Extract the (X, Y) coordinate from the center of the cell holding the provided text.  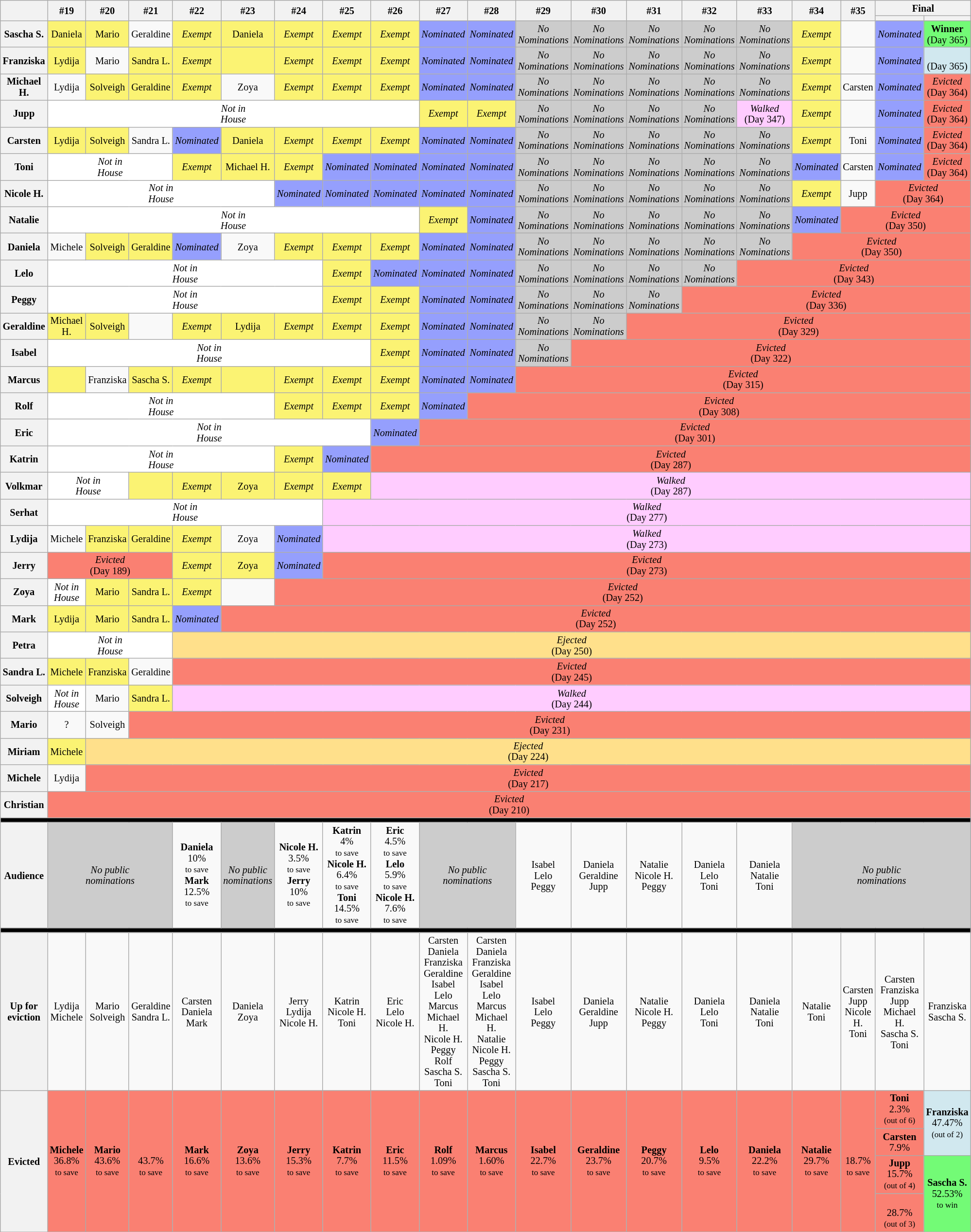
CarstenDanielaFranziskaGeraldineIsabelLeloMarcusMichael H.Nicole H.PeggyRolfSascha S.Toni (443, 1011)
Mark (24, 618)
Katrin7.7%to save (347, 1161)
Evicted(Day 287) (671, 459)
Katrin4%to saveNicole H.6.4%to saveToni14.5%to save (347, 875)
#24 (298, 10)
Lelo9.5%to save (710, 1161)
Daniela22.2%to save (764, 1161)
Walked(Day 244) (572, 698)
43.7%to save (151, 1161)
#34 (816, 10)
Isabel (24, 353)
Mario43.6%to save (107, 1161)
? (67, 724)
Geraldine23.7%to save (599, 1161)
Evicted(Day 245) (572, 672)
Evicted(Day 343) (853, 273)
Nicole H.3.5%to saveJerry10%to save (298, 875)
Eric (24, 433)
Evicted(Day 322) (771, 353)
Final (923, 8)
#31 (654, 10)
Peggy20.7%to save (654, 1161)
GeraldineSandra L. (151, 1011)
#29 (543, 10)
#19 (67, 10)
#30 (599, 10)
Toni2.3%(out of 6) (899, 1109)
#22 (196, 10)
Franziska47.47%(out of 2) (948, 1122)
Natalie (24, 220)
Evicted(Day 308) (719, 405)
Ejected(Day 250) (572, 645)
#23 (248, 10)
Daniela10%to saveMark12.5%to save (196, 875)
Evicted(Day 301) (695, 433)
Ejected(Day 224) (528, 752)
18.7%to save (858, 1161)
#33 (764, 10)
Petra (24, 645)
#27 (443, 10)
Katrin (24, 459)
JerryLydijaNicole H. (298, 1011)
Eric4.5%to saveLelo5.9%to saveNicole H.7.6%to save (395, 875)
Audience (24, 875)
#32 (710, 10)
Walked(Day 277) (646, 512)
KatrinNicole H.Toni (347, 1011)
#25 (347, 10)
Jupp15.7%(out of 4) (899, 1175)
Evicted(Day 210) (509, 804)
Marcus1.60%to save (492, 1161)
Marcus (24, 379)
DanielaZoya (248, 1011)
MarioSolveigh (107, 1011)
Lelo (24, 273)
EricLeloNicole H. (395, 1011)
#28 (492, 10)
Eric11.5%to save (395, 1161)
Winner(Day 365) (948, 34)
Jerry (24, 565)
Evicted(Day 273) (646, 565)
#26 (395, 10)
Carsten7.9% (899, 1142)
Evicted(Day 315) (744, 379)
LydijaMichele (67, 1011)
Evicted(Day 336) (826, 299)
#20 (107, 10)
Evicted(Day 329) (799, 326)
CarstenDanielaFranziskaGeraldineIsabelLeloMarcusMichael H.NatalieNicole H.PeggySascha S.Toni (492, 1011)
Mark16.6%to save (196, 1161)
CarstenJuppNicole H.Toni (858, 1011)
Sascha S.52.53%to win (948, 1193)
FranziskaSascha S. (948, 1011)
Rolf (24, 405)
Evicted (24, 1161)
Volkmar (24, 485)
Nicole H. (24, 194)
Rolf1.09%to save (443, 1161)
CarstenDanielaMark (196, 1011)
Walked(Day 347) (764, 114)
Up foreviction (24, 1011)
Miriam (24, 752)
Walked(Day 273) (646, 539)
NatalieToni (816, 1011)
Isabel22.7%to save (543, 1161)
Jerry15.3%to save (298, 1161)
Evicted(Day 189) (110, 565)
Evicted(Day 231) (550, 724)
Natalie29.7%to save (816, 1161)
Christian (24, 804)
CarstenFranziskaJuppMichael H.Sascha S.Toni (899, 1011)
Michele36.8%to save (67, 1161)
Zoya13.6%to save (248, 1161)
Evicted(Day 217) (528, 778)
#35 (858, 10)
28.7%(out of 3) (899, 1213)
Peggy (24, 299)
Walked(Day 287) (671, 485)
(Day 365) (948, 60)
#21 (151, 10)
Serhat (24, 512)
